Identify which cell holds the provided text, then report its [x, y] central coordinate. 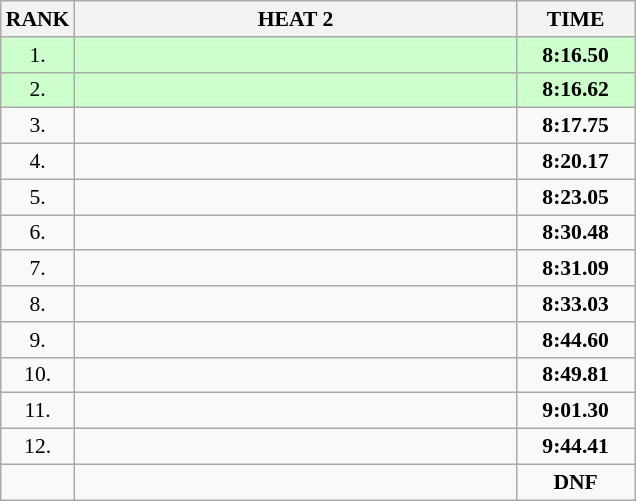
8:23.05 [576, 197]
TIME [576, 19]
10. [38, 375]
9:44.41 [576, 447]
9:01.30 [576, 411]
8:31.09 [576, 269]
7. [38, 269]
8:33.03 [576, 304]
2. [38, 90]
8:17.75 [576, 126]
8:20.17 [576, 162]
8. [38, 304]
9. [38, 340]
12. [38, 447]
8:44.60 [576, 340]
8:16.50 [576, 55]
6. [38, 233]
DNF [576, 482]
HEAT 2 [295, 19]
RANK [38, 19]
5. [38, 197]
1. [38, 55]
3. [38, 126]
4. [38, 162]
8:16.62 [576, 90]
8:30.48 [576, 233]
11. [38, 411]
8:49.81 [576, 375]
